Return the (x, y) coordinate for the center point of the cell that contains the specified text.  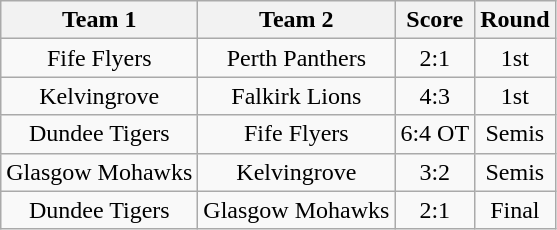
6:4 OT (435, 134)
Team 1 (100, 20)
Team 2 (296, 20)
Perth Panthers (296, 58)
Falkirk Lions (296, 96)
Score (435, 20)
4:3 (435, 96)
Final (515, 210)
3:2 (435, 172)
Round (515, 20)
